Return the (x, y) coordinate for the center point of the cell that contains the specified text.  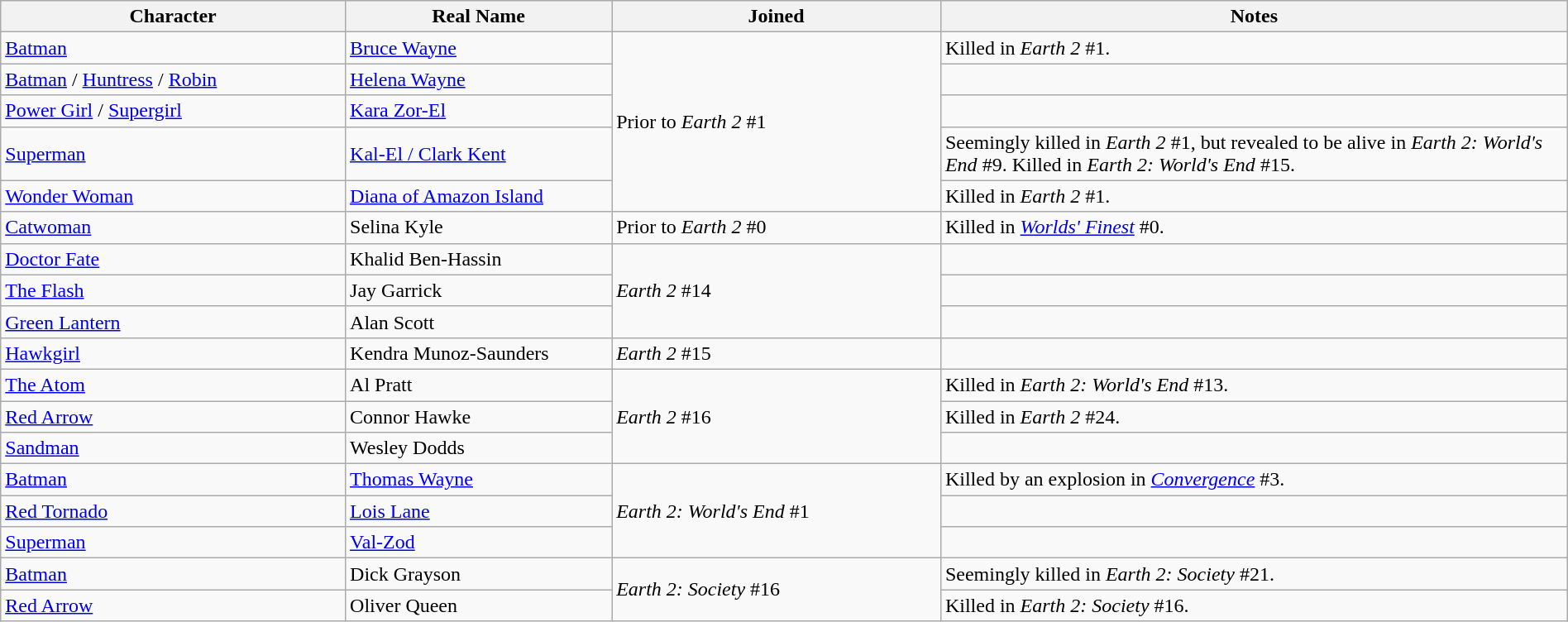
Thomas Wayne (479, 480)
Selina Kyle (479, 227)
Catwoman (174, 227)
Wonder Woman (174, 196)
Diana of Amazon Island (479, 196)
Connor Hawke (479, 416)
Wesley Dodds (479, 448)
Notes (1254, 17)
Jay Garrick (479, 290)
Kal-El / Clark Kent (479, 154)
Hawkgirl (174, 353)
The Atom (174, 385)
Killed in Earth 2 #24. (1254, 416)
Seemingly killed in Earth 2: Society #21. (1254, 574)
Seemingly killed in Earth 2 #1, but revealed to be alive in Earth 2: World's End #9. Killed in Earth 2: World's End #15. (1254, 154)
Al Pratt (479, 385)
Earth 2: Society #16 (777, 590)
Character (174, 17)
Val-Zod (479, 543)
Kara Zor-El (479, 111)
Bruce Wayne (479, 48)
Red Tornado (174, 511)
Prior to Earth 2 #0 (777, 227)
Killed in Earth 2: Society #16. (1254, 605)
Earth 2 #14 (777, 290)
Earth 2: World's End #1 (777, 511)
Oliver Queen (479, 605)
Earth 2 #15 (777, 353)
Killed in Worlds' Finest #0. (1254, 227)
Earth 2 #16 (777, 416)
Lois Lane (479, 511)
Kendra Munoz-Saunders (479, 353)
Killed in Earth 2: World's End #13. (1254, 385)
Khalid Ben-Hassin (479, 259)
Power Girl / Supergirl (174, 111)
Helena Wayne (479, 79)
Batman / Huntress / Robin (174, 79)
Doctor Fate (174, 259)
Real Name (479, 17)
Prior to Earth 2 #1 (777, 122)
Dick Grayson (479, 574)
Killed by an explosion in Convergence #3. (1254, 480)
Green Lantern (174, 322)
The Flash (174, 290)
Joined (777, 17)
Sandman (174, 448)
Alan Scott (479, 322)
